Pinpoint the cell where the given text exists, returning its (X, Y) midpoint coordinate. 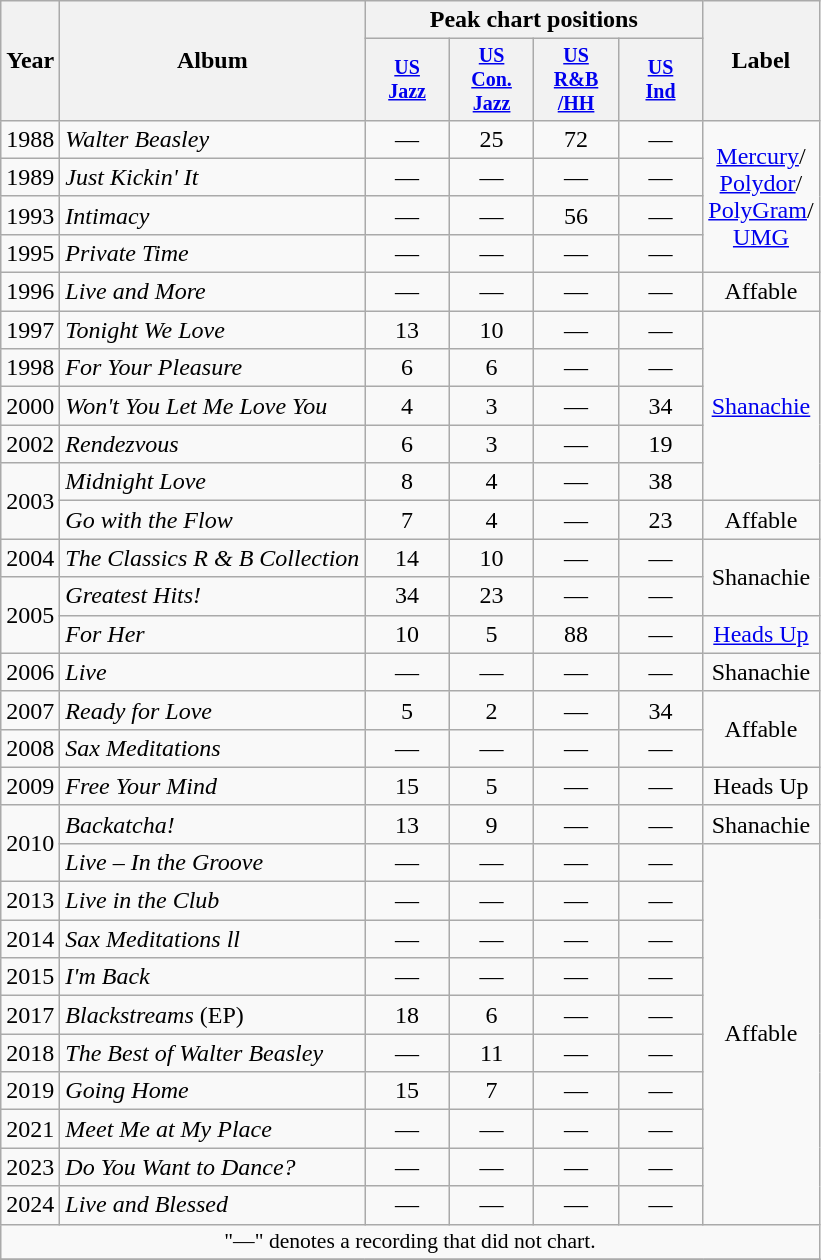
Free Your Mind (212, 786)
2007 (30, 710)
1993 (30, 215)
Sax Meditations (212, 748)
Just Kickin' It (212, 177)
56 (576, 215)
Live – In the Groove (212, 862)
2002 (30, 444)
Sax Meditations ll (212, 939)
2005 (30, 615)
Meet Me at My Place (212, 1129)
8 (407, 482)
"—" denotes a recording that did not chart. (410, 1242)
The Best of Walter Beasley (212, 1053)
2009 (30, 786)
For Her (212, 634)
2017 (30, 1015)
USCon.Jazz (491, 80)
1998 (30, 368)
USInd (660, 80)
Year (30, 61)
2013 (30, 901)
USR&B/HH (576, 80)
19 (660, 444)
2019 (30, 1091)
2000 (30, 406)
2018 (30, 1053)
14 (407, 558)
Live (212, 672)
25 (491, 139)
Going Home (212, 1091)
Tonight We Love (212, 330)
Walter Beasley (212, 139)
Ready for Love (212, 710)
Label (761, 61)
18 (407, 1015)
1995 (30, 253)
Live in the Club (212, 901)
38 (660, 482)
72 (576, 139)
2006 (30, 672)
2010 (30, 843)
The Classics R & B Collection (212, 558)
Greatest Hits! (212, 596)
2015 (30, 977)
11 (491, 1053)
2024 (30, 1205)
2021 (30, 1129)
2004 (30, 558)
Go with the Flow (212, 520)
Album (212, 61)
Peak chart positions (534, 20)
2003 (30, 501)
Private Time (212, 253)
Midnight Love (212, 482)
88 (576, 634)
1989 (30, 177)
Won't You Let Me Love You (212, 406)
Live and More (212, 292)
2008 (30, 748)
Mercury/Polydor/PolyGram/UMG (761, 196)
Rendezvous (212, 444)
Blackstreams (EP) (212, 1015)
Live and Blessed (212, 1205)
2 (491, 710)
1997 (30, 330)
9 (491, 824)
1996 (30, 292)
I'm Back (212, 977)
Backatcha! (212, 824)
2014 (30, 939)
For Your Pleasure (212, 368)
Do You Want to Dance? (212, 1167)
2023 (30, 1167)
USJazz (407, 80)
Intimacy (212, 215)
1988 (30, 139)
